Provide the (x, y) coordinate of the cell's center where the given text is located.  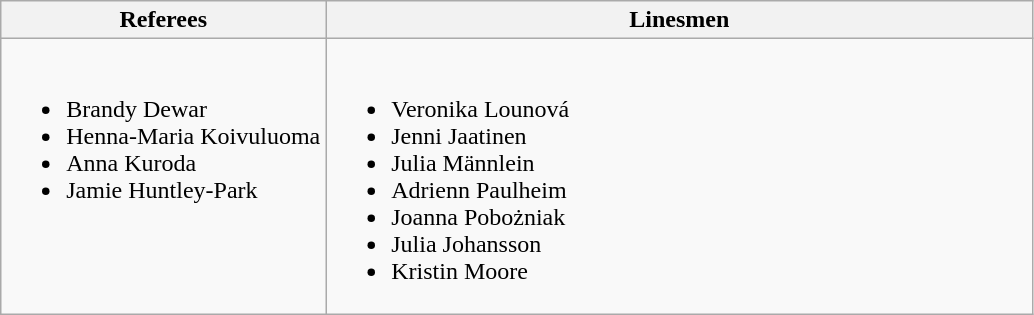
Referees (164, 20)
Veronika Lounová Jenni Jaatinen Julia Männlein Adrienn Paulheim Joanna Pobożniak Julia Johansson Kristin Moore (680, 176)
Brandy Dewar Henna-Maria Koivuluoma Anna Kuroda Jamie Huntley-Park (164, 176)
Linesmen (680, 20)
